From the cell containing the given text, extract its center point as [x, y] coordinate. 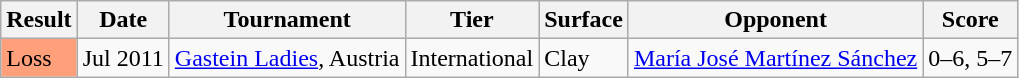
Opponent [775, 20]
Tournament [287, 20]
Tier [472, 20]
Surface [584, 20]
Result [39, 20]
Date [123, 20]
International [472, 58]
María José Martínez Sánchez [775, 58]
Jul 2011 [123, 58]
Clay [584, 58]
0–6, 5–7 [970, 58]
Gastein Ladies, Austria [287, 58]
Loss [39, 58]
Score [970, 20]
